Scan for the cell matching the given text and deliver its (X, Y) coordinate at center. 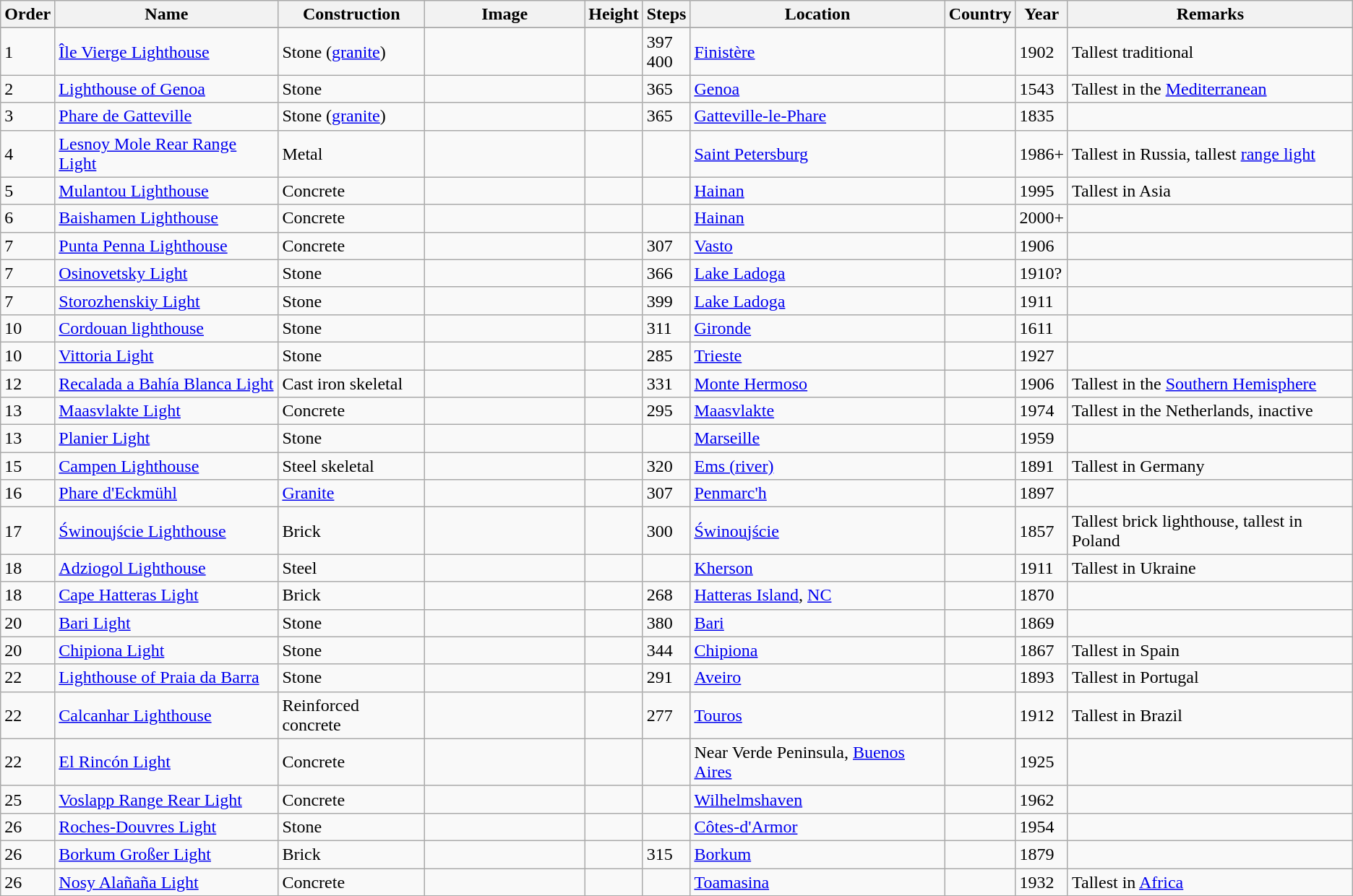
Punta Penna Lighthouse (166, 246)
Świnoujście (817, 530)
1925 (1042, 762)
Campen Lighthouse (166, 466)
Osinovetsky Light (166, 273)
Tallest in Germany (1210, 466)
Borkum (817, 854)
1962 (1042, 799)
Borkum Großer Light (166, 854)
Adziogol Lighthouse (166, 568)
1857 (1042, 530)
Cape Hatteras Light (166, 595)
Bari (817, 623)
Lesnoy Mole Rear Range Light (166, 153)
Ems (river) (817, 466)
Tallest in Russia, tallest range light (1210, 153)
1611 (1042, 328)
Steel (351, 568)
Cast iron skeletal (351, 384)
399 (666, 301)
Touros (817, 715)
Lighthouse of Praia da Barra (166, 678)
Genoa (817, 89)
Tallest in the Netherlands, inactive (1210, 411)
2 (27, 89)
Saint Petersburg (817, 153)
Calcanhar Lighthouse (166, 715)
311 (666, 328)
Tallest in Portugal (1210, 678)
Aveiro (817, 678)
Construction (351, 14)
2000+ (1042, 218)
Granite (351, 494)
El Rincón Light (166, 762)
380 (666, 623)
3 (27, 116)
Kherson (817, 568)
Steel skeletal (351, 466)
344 (666, 650)
1 (27, 52)
Phare d'Eckmühl (166, 494)
Roches-Douvres Light (166, 827)
366 (666, 273)
Île Vierge Lighthouse (166, 52)
Tallest in the Southern Hemisphere (1210, 384)
Cordouan lighthouse (166, 328)
Mulantou Lighthouse (166, 191)
300 (666, 530)
Country (980, 14)
Planier Light (166, 439)
1869 (1042, 623)
Wilhelmshaven (817, 799)
Tallest in Africa (1210, 882)
1954 (1042, 827)
Trieste (817, 356)
Chipiona Light (166, 650)
Finistère (817, 52)
Steps (666, 14)
1867 (1042, 650)
1910? (1042, 273)
397400 (666, 52)
1974 (1042, 411)
Marseille (817, 439)
Tallest in Asia (1210, 191)
1897 (1042, 494)
Monte Hermoso (817, 384)
4 (27, 153)
12 (27, 384)
1870 (1042, 595)
1893 (1042, 678)
1891 (1042, 466)
Penmarc'h (817, 494)
Voslapp Range Rear Light (166, 799)
295 (666, 411)
25 (27, 799)
Gatteville-le-Phare (817, 116)
1959 (1042, 439)
268 (666, 595)
Chipiona (817, 650)
Tallest in Ukraine (1210, 568)
Recalada a Bahía Blanca Light (166, 384)
1543 (1042, 89)
320 (666, 466)
277 (666, 715)
6 (27, 218)
1995 (1042, 191)
Tallest in Spain (1210, 650)
Baishamen Lighthouse (166, 218)
Phare de Gatteville (166, 116)
1902 (1042, 52)
1912 (1042, 715)
Image (504, 14)
1932 (1042, 882)
Height (614, 14)
Nosy Alañaña Light (166, 882)
Metal (351, 153)
Vasto (817, 246)
5 (27, 191)
1879 (1042, 854)
Vittoria Light (166, 356)
Remarks (1210, 14)
Toamasina (817, 882)
291 (666, 678)
Tallest brick lighthouse, tallest in Poland (1210, 530)
1927 (1042, 356)
Świnoujście Lighthouse (166, 530)
Order (27, 14)
Tallest traditional (1210, 52)
Gironde (817, 328)
1986+ (1042, 153)
Location (817, 14)
Reinforced concrete (351, 715)
15 (27, 466)
Storozhenskiy Light (166, 301)
331 (666, 384)
Tallest in Brazil (1210, 715)
16 (27, 494)
Côtes-d'Armor (817, 827)
1835 (1042, 116)
Tallest in the Mediterranean (1210, 89)
Lighthouse of Genoa (166, 89)
Hatteras Island, NC (817, 595)
Near Verde Peninsula, Buenos Aires (817, 762)
Maasvlakte (817, 411)
Maasvlakte Light (166, 411)
Bari Light (166, 623)
17 (27, 530)
Name (166, 14)
285 (666, 356)
315 (666, 854)
Year (1042, 14)
